Detect which cell encompasses the target text, then output its (X, Y) center coordinate. 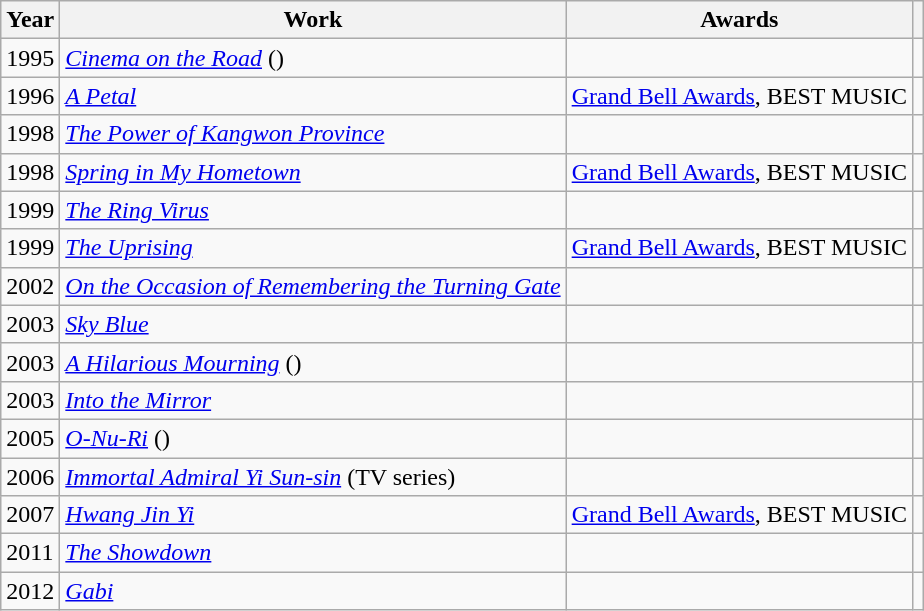
2007 (30, 515)
The Showdown (313, 553)
2012 (30, 591)
Cinema on the Road () (313, 58)
Sky Blue (313, 324)
Hwang Jin Yi (313, 515)
The Uprising (313, 248)
1996 (30, 96)
Gabi (313, 591)
The Ring Virus (313, 210)
2002 (30, 286)
2005 (30, 438)
On the Occasion of Remembering the Turning Gate (313, 286)
Year (30, 20)
O-Nu-Ri () (313, 438)
A Hilarious Mourning () (313, 362)
2006 (30, 477)
Work (313, 20)
A Petal (313, 96)
Spring in My Hometown (313, 172)
Immortal Admiral Yi Sun-sin (TV series) (313, 477)
Into the Mirror (313, 400)
1995 (30, 58)
2011 (30, 553)
Awards (739, 20)
The Power of Kangwon Province (313, 134)
